Scan for the cell matching the given text and deliver its (x, y) coordinate at center. 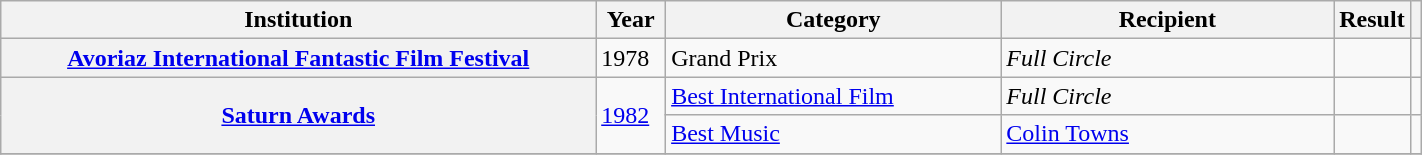
Saturn Awards (298, 115)
Best Music (834, 134)
Best International Film (834, 96)
Grand Prix (834, 58)
1978 (631, 58)
Institution (298, 20)
Category (834, 20)
Colin Towns (1168, 134)
Recipient (1168, 20)
Result (1372, 20)
1982 (631, 115)
Avoriaz International Fantastic Film Festival (298, 58)
Year (631, 20)
